For the text-containing cell, return its midpoint in [x, y] coordinate format. 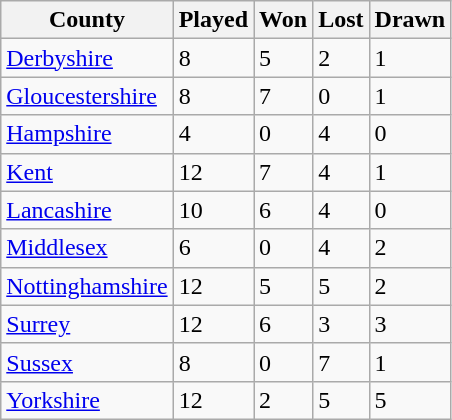
Lancashire [87, 210]
Lost [341, 20]
Kent [87, 172]
Surrey [87, 324]
County [87, 20]
Played [213, 20]
Nottinghamshire [87, 286]
Won [284, 20]
Middlesex [87, 248]
Derbyshire [87, 58]
Drawn [410, 20]
Yorkshire [87, 400]
Gloucestershire [87, 96]
Hampshire [87, 134]
Sussex [87, 362]
10 [213, 210]
